Locate the cell with the specified text and output its (x, y) center coordinate. 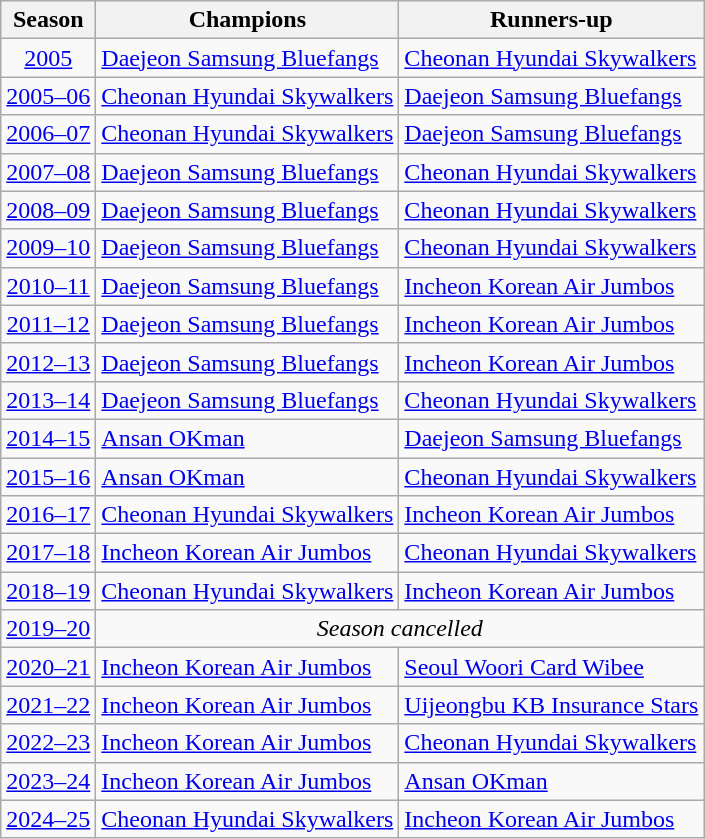
2007–08 (48, 172)
Champions (248, 20)
2019–20 (48, 629)
2024–25 (48, 819)
2006–07 (48, 134)
2010–11 (48, 286)
2005 (48, 58)
2021–22 (48, 705)
2012–13 (48, 362)
Uijeongbu KB Insurance Stars (552, 705)
Seoul Woori Card Wibee (552, 667)
2014–15 (48, 438)
2015–16 (48, 477)
2013–14 (48, 400)
Runners-up (552, 20)
Season (48, 20)
2009–10 (48, 248)
2011–12 (48, 324)
2022–23 (48, 743)
Season cancelled (400, 629)
2017–18 (48, 553)
2018–19 (48, 591)
2016–17 (48, 515)
2005–06 (48, 96)
2023–24 (48, 781)
2020–21 (48, 667)
2008–09 (48, 210)
